Detect which cell encompasses the target text, then output its [x, y] center coordinate. 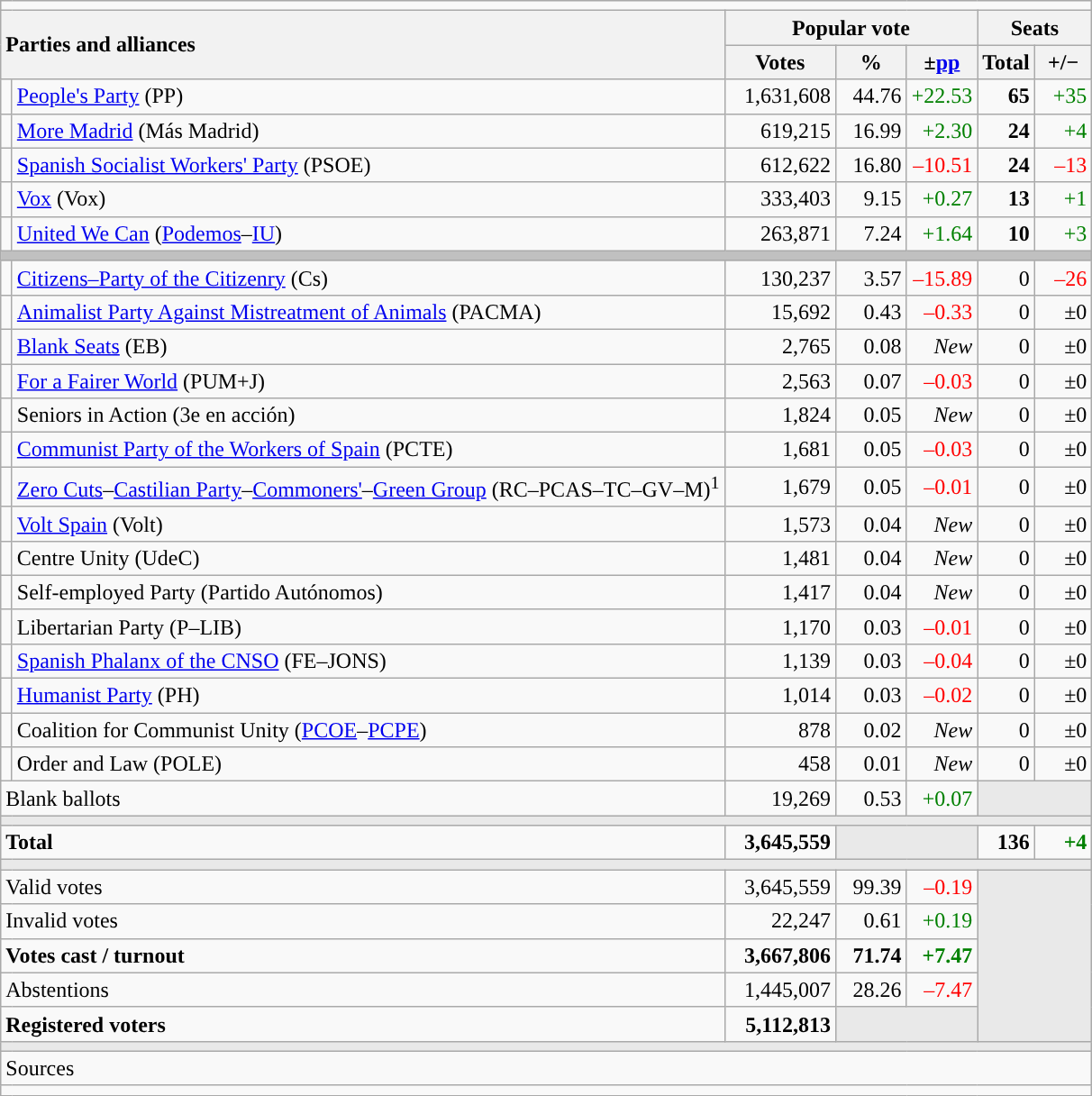
United We Can (Podemos–IU) [368, 233]
Votes cast / turnout [362, 955]
333,403 [780, 199]
7.24 [872, 233]
612,622 [780, 165]
Citizens–Party of the Citizenry (Cs) [368, 278]
+1 [1063, 199]
+1.64 [942, 233]
–0.02 [942, 696]
Spanish Socialist Workers' Party (PSOE) [368, 165]
Coalition for Communist Unity (PCOE–PCPE) [368, 730]
0.08 [872, 346]
Order and Law (POLE) [368, 764]
Registered voters [362, 1024]
1,681 [780, 450]
+0.19 [942, 921]
458 [780, 764]
1,824 [780, 416]
Seniors in Action (3e en acción) [368, 416]
0.07 [872, 381]
–0.33 [942, 312]
For a Fairer World (PUM+J) [368, 381]
Blank ballots [362, 799]
+35 [1063, 96]
–13 [1063, 165]
5,112,813 [780, 1024]
Humanist Party (PH) [368, 696]
263,871 [780, 233]
–0.04 [942, 661]
2,563 [780, 381]
1,417 [780, 592]
16.80 [872, 165]
0.43 [872, 312]
0.02 [872, 730]
Communist Party of the Workers of Spain (PCTE) [368, 450]
+7.47 [942, 955]
Parties and alliances [362, 45]
+/− [1063, 62]
1,631,608 [780, 96]
1,170 [780, 626]
1,445,007 [780, 990]
3.57 [872, 278]
Volt Spain (Volt) [368, 524]
65 [1006, 96]
+2.30 [942, 131]
878 [780, 730]
1,679 [780, 487]
Invalid votes [362, 921]
–7.47 [942, 990]
16.99 [872, 131]
Valid votes [362, 887]
13 [1006, 199]
19,269 [780, 799]
1,573 [780, 524]
Self-employed Party (Partido Autónomos) [368, 592]
–10.51 [942, 165]
Spanish Phalanx of the CNSO (FE–JONS) [368, 661]
619,215 [780, 131]
Vox (Vox) [368, 199]
Zero Cuts–Castilian Party–Commoners'–Green Group (RC–PCAS–TC–GV–M)1 [368, 487]
+0.27 [942, 199]
15,692 [780, 312]
1,481 [780, 558]
–0.19 [942, 887]
–26 [1063, 278]
+0.07 [942, 799]
1,139 [780, 661]
10 [1006, 233]
0.01 [872, 764]
1,014 [780, 696]
2,765 [780, 346]
Abstentions [362, 990]
99.39 [872, 887]
+22.53 [942, 96]
+3 [1063, 233]
22,247 [780, 921]
% [872, 62]
Popular vote [851, 28]
Libertarian Party (P–LIB) [368, 626]
0.61 [872, 921]
28.26 [872, 990]
Blank Seats (EB) [368, 346]
–15.89 [942, 278]
71.74 [872, 955]
Animalist Party Against Mistreatment of Animals (PACMA) [368, 312]
Votes [780, 62]
People's Party (PP) [368, 96]
130,237 [780, 278]
More Madrid (Más Madrid) [368, 131]
136 [1006, 843]
9.15 [872, 199]
Centre Unity (UdeC) [368, 558]
±pp [942, 62]
44.76 [872, 96]
Sources [546, 1068]
0.53 [872, 799]
3,667,806 [780, 955]
Seats [1034, 28]
